Search for the cell housing the specified text and yield its (X, Y) center coordinate. 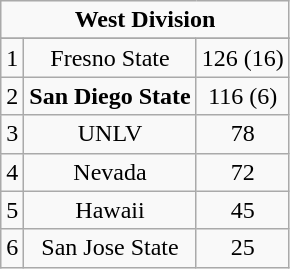
1 (12, 58)
Fresno State (110, 58)
72 (242, 172)
2 (12, 96)
78 (242, 134)
Nevada (110, 172)
116 (6) (242, 96)
San Jose State (110, 248)
West Division (146, 20)
45 (242, 210)
5 (12, 210)
San Diego State (110, 96)
4 (12, 172)
126 (16) (242, 58)
6 (12, 248)
3 (12, 134)
25 (242, 248)
Hawaii (110, 210)
UNLV (110, 134)
